Return the [x, y] coordinate for the center point of the cell that contains the specified text.  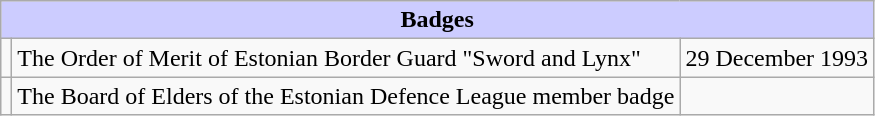
Badges [438, 20]
29 December 1993 [777, 58]
The Order of Merit of Estonian Border Guard "Sword and Lynx" [346, 58]
The Board of Elders of the Estonian Defence League member badge [346, 96]
